Pinpoint the cell where the given text exists, returning its (X, Y) midpoint coordinate. 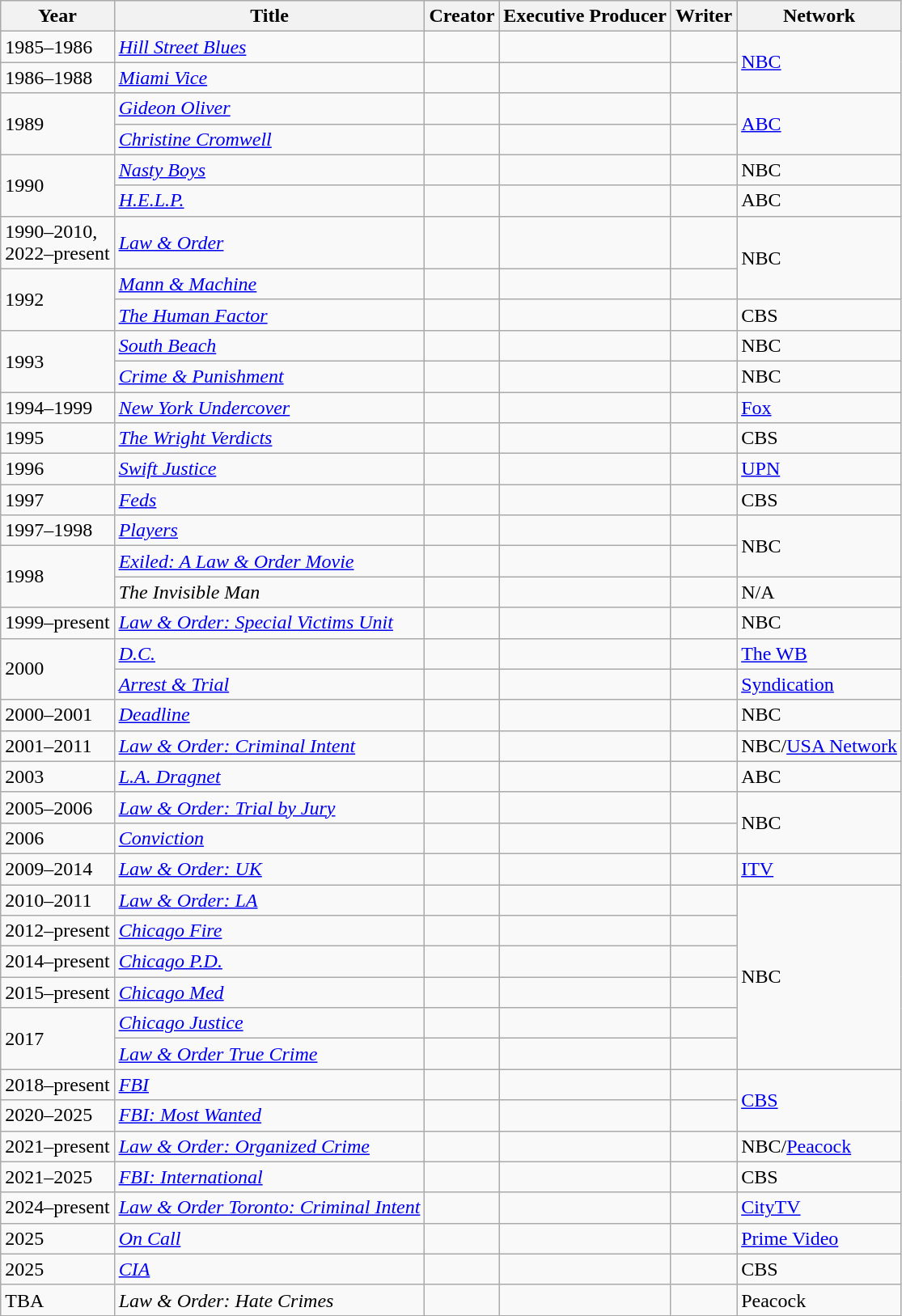
Law & Order: LA (269, 900)
Prime Video (819, 1238)
Law & Order: Organized Crime (269, 1146)
1997 (57, 500)
1992 (57, 299)
Fox (819, 407)
1990–2010,2022–present (57, 243)
Arrest & Trial (269, 684)
1990 (57, 185)
2021–2025 (57, 1177)
2020–2025 (57, 1115)
1985–1986 (57, 47)
Mann & Machine (269, 284)
Conviction (269, 838)
South Beach (269, 345)
Crime & Punishment (269, 376)
1995 (57, 438)
1997–1998 (57, 531)
FBI: Most Wanted (269, 1115)
2017 (57, 1039)
1994–1999 (57, 407)
1993 (57, 361)
2001–2011 (57, 746)
Title (269, 16)
Syndication (819, 684)
H.E.L.P. (269, 201)
Chicago P.D. (269, 962)
Chicago Med (269, 992)
Peacock (819, 1300)
Network (819, 16)
2000 (57, 669)
1989 (57, 124)
Christine Cromwell (269, 139)
Nasty Boys (269, 170)
2021–present (57, 1146)
1999–present (57, 623)
1996 (57, 469)
2006 (57, 838)
Swift Justice (269, 469)
Year (57, 16)
1986–1988 (57, 78)
Exiled: A Law & Order Movie (269, 561)
Chicago Justice (269, 1023)
Chicago Fire (269, 931)
Executive Producer (586, 16)
Law & Order Toronto: Criminal Intent (269, 1208)
Deadline (269, 715)
Law & Order: Criminal Intent (269, 746)
N/A (819, 592)
Writer (704, 16)
2018–present (57, 1085)
TBA (57, 1300)
The Invisible Man (269, 592)
L.A. Dragnet (269, 776)
Law & Order: UK (269, 869)
Gideon Oliver (269, 108)
CityTV (819, 1208)
Feds (269, 500)
2003 (57, 776)
Hill Street Blues (269, 47)
FBI: International (269, 1177)
2000–2001 (57, 715)
D.C. (269, 654)
UPN (819, 469)
New York Undercover (269, 407)
2009–2014 (57, 869)
The Wright Verdicts (269, 438)
2010–2011 (57, 900)
The Human Factor (269, 315)
Miami Vice (269, 78)
NBC/USA Network (819, 746)
2024–present (57, 1208)
Players (269, 531)
Law & Order: Hate Crimes (269, 1300)
Law & Order: Trial by Jury (269, 807)
2014–present (57, 962)
FBI (269, 1085)
CIA (269, 1269)
1998 (57, 577)
Law & Order: Special Victims Unit (269, 623)
2005–2006 (57, 807)
Law & Order (269, 243)
2012–present (57, 931)
NBC/Peacock (819, 1146)
Law & Order True Crime (269, 1054)
On Call (269, 1238)
The WB (819, 654)
ITV (819, 869)
Creator (462, 16)
2015–present (57, 992)
